Identify which cell holds the provided text, then report its (x, y) central coordinate. 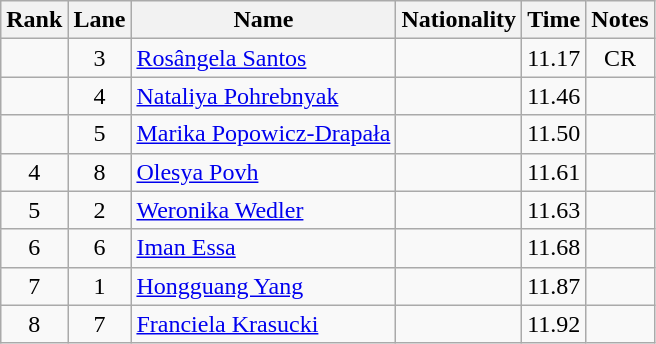
CR (620, 58)
Nataliya Pohrebnyak (264, 96)
Time (554, 20)
11.63 (554, 210)
Rosângela Santos (264, 58)
Olesya Povh (264, 172)
Lane (100, 20)
11.46 (554, 96)
1 (100, 286)
Notes (620, 20)
Hongguang Yang (264, 286)
11.68 (554, 248)
Rank (34, 20)
11.50 (554, 134)
Weronika Wedler (264, 210)
2 (100, 210)
Name (264, 20)
Nationality (459, 20)
11.17 (554, 58)
Franciela Krasucki (264, 324)
11.61 (554, 172)
11.92 (554, 324)
Iman Essa (264, 248)
3 (100, 58)
11.87 (554, 286)
Marika Popowicz-Drapała (264, 134)
